Pinpoint the cell where the given text exists, returning its (x, y) midpoint coordinate. 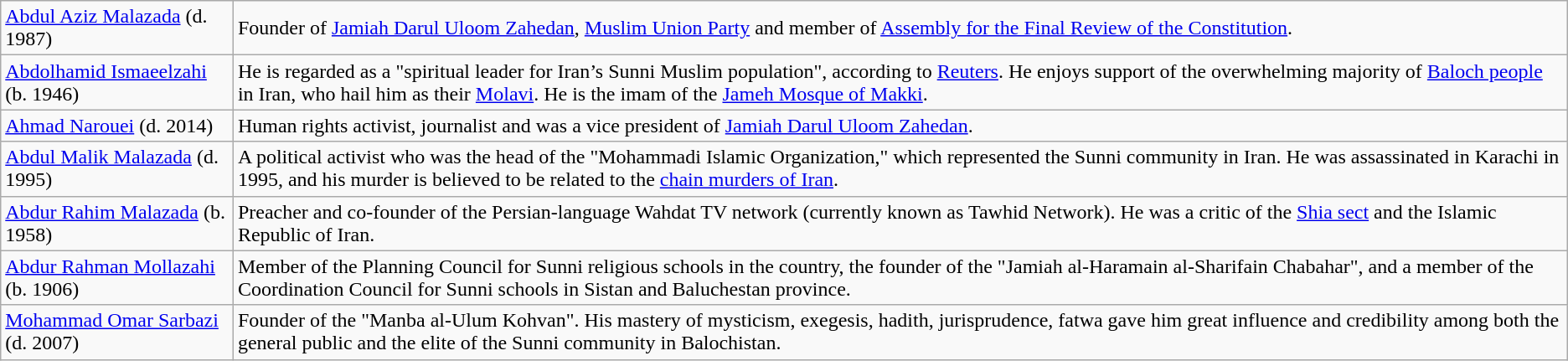
Founder of Jamiah Darul Uloom Zahedan, Muslim Union Party and member of Assembly for the Final Review of the Constitution. (900, 28)
Mohammad Omar Sarbazi (d. 2007) (117, 332)
Abdolhamid Ismaeelzahi (b. 1946) (117, 82)
Abdul Aziz Malazada (d. 1987) (117, 28)
Ahmad Narouei (d. 2014) (117, 126)
Abdur Rahim Malazada (b. 1958) (117, 223)
Abdul Malik Malazada (d. 1995) (117, 169)
Abdur Rahman Mollazahi (b. 1906) (117, 278)
Human rights activist, journalist and was a vice president of Jamiah Darul Uloom Zahedan. (900, 126)
